Pinpoint the cell where the given text exists, returning its (X, Y) midpoint coordinate. 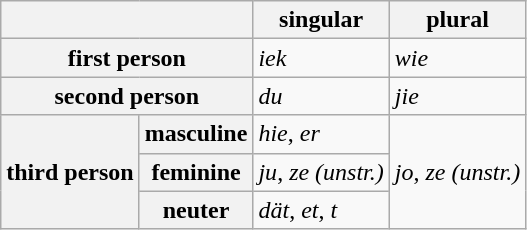
third person (70, 172)
ju, ze (unstr.) (321, 172)
dät, et, t (321, 210)
first person (127, 58)
jie (457, 96)
masculine (196, 134)
second person (127, 96)
feminine (196, 172)
singular (321, 20)
du (321, 96)
jo, ze (unstr.) (457, 172)
plural (457, 20)
hie, er (321, 134)
neuter (196, 210)
wie (457, 58)
iek (321, 58)
